From the cell containing the given text, extract its center point as (X, Y) coordinate. 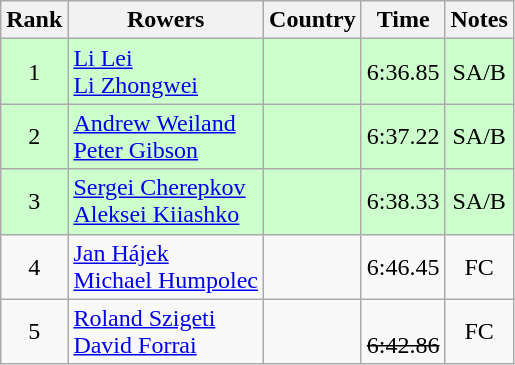
6:37.22 (403, 136)
6:46.45 (403, 266)
Li LeiLi Zhongwei (166, 72)
6:42.86 (403, 332)
6:38.33 (403, 202)
Notes (479, 20)
Andrew WeilandPeter Gibson (166, 136)
6:36.85 (403, 72)
Roland SzigetiDavid Forrai (166, 332)
2 (34, 136)
5 (34, 332)
Rowers (166, 20)
Rank (34, 20)
1 (34, 72)
Time (403, 20)
4 (34, 266)
3 (34, 202)
Jan HájekMichael Humpolec (166, 266)
Sergei CherepkovAleksei Kiiashko (166, 202)
Country (313, 20)
